Pinpoint the cell where the given text exists, returning its [x, y] midpoint coordinate. 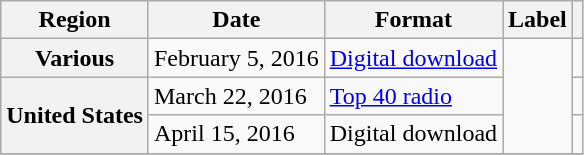
February 5, 2016 [236, 58]
Various [75, 58]
Label [538, 20]
April 15, 2016 [236, 134]
Date [236, 20]
Format [413, 20]
Region [75, 20]
United States [75, 115]
Top 40 radio [413, 96]
March 22, 2016 [236, 96]
